Provide the [X, Y] coordinate of the cell's center where the given text is located.  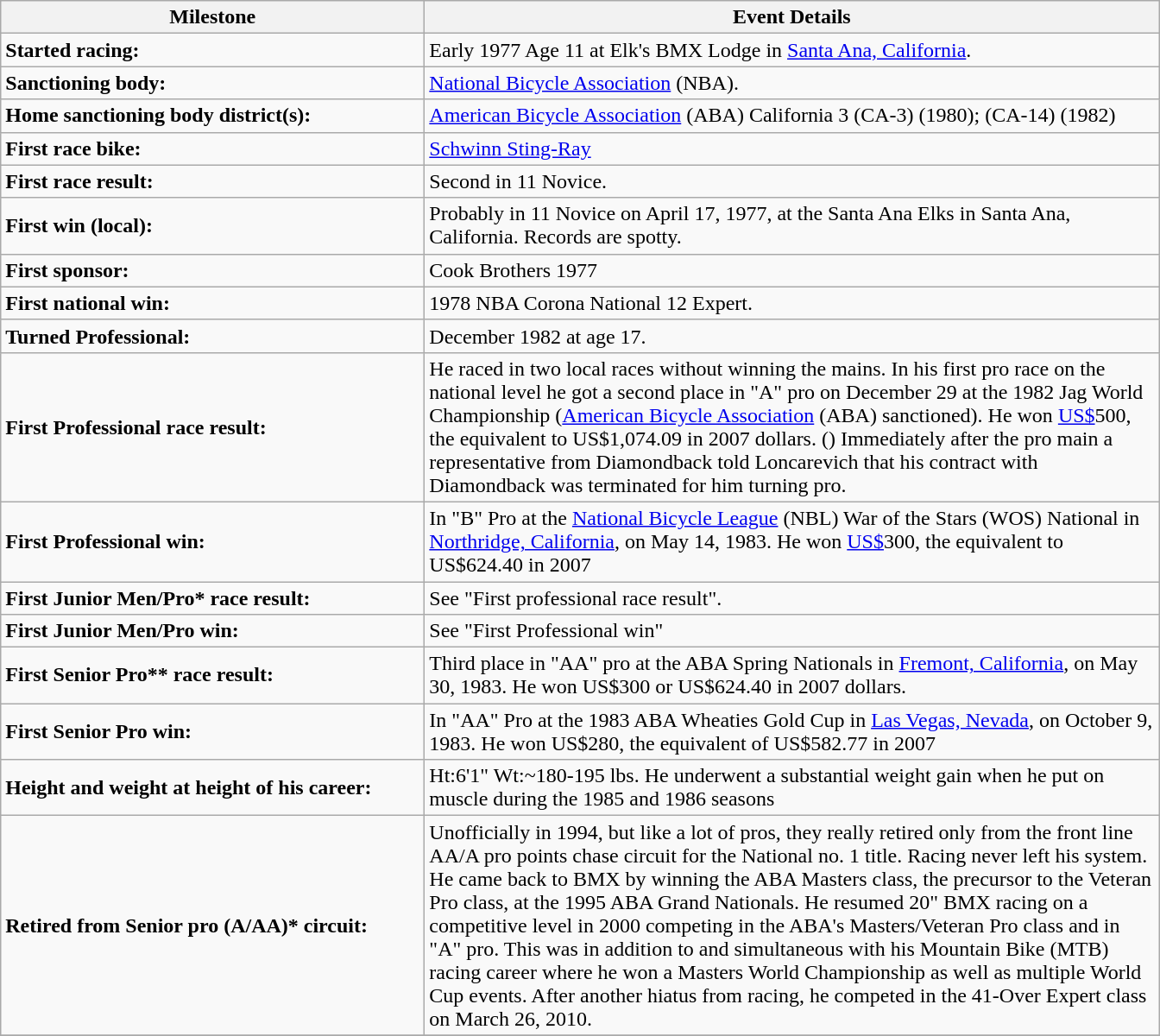
First win (local): [212, 226]
Home sanctioning body district(s): [212, 116]
Probably in 11 Novice on April 17, 1977, at the Santa Ana Elks in Santa Ana, California. Records are spotty. [792, 226]
First Senior Pro win: [212, 732]
Sanctioning body: [212, 83]
Milestone [212, 17]
December 1982 at age 17. [792, 336]
First national win: [212, 303]
First Professional race result: [212, 426]
First Senior Pro** race result: [212, 675]
First sponsor: [212, 270]
First Professional win: [212, 541]
Third place in "AA" pro at the ABA Spring Nationals in Fremont, California, on May 30, 1983. He won US$300 or US$624.40 in 2007 dollars. [792, 675]
1978 NBA Corona National 12 Expert. [792, 303]
First race result: [212, 181]
See "First professional race result". [792, 598]
Early 1977 Age 11 at Elk's BMX Lodge in Santa Ana, California. [792, 50]
First Junior Men/Pro* race result: [212, 598]
Second in 11 Novice. [792, 181]
American Bicycle Association (ABA) California 3 (CA-3) (1980); (CA-14) (1982) [792, 116]
Event Details [792, 17]
First race bike: [212, 148]
Height and weight at height of his career: [212, 787]
In "AA" Pro at the 1983 ABA Wheaties Gold Cup in Las Vegas, Nevada, on October 9, 1983. He won US$280, the equivalent of US$582.77 in 2007 [792, 732]
See "First Professional win" [792, 631]
Turned Professional: [212, 336]
Ht:6'1" Wt:~180-195 lbs. He underwent a substantial weight gain when he put on muscle during the 1985 and 1986 seasons [792, 787]
First Junior Men/Pro win: [212, 631]
Schwinn Sting-Ray [792, 148]
Cook Brothers 1977 [792, 270]
National Bicycle Association (NBA). [792, 83]
Retired from Senior pro (A/AA)* circuit: [212, 925]
Started racing: [212, 50]
